Pinpoint the cell where the given text exists, returning its [X, Y] midpoint coordinate. 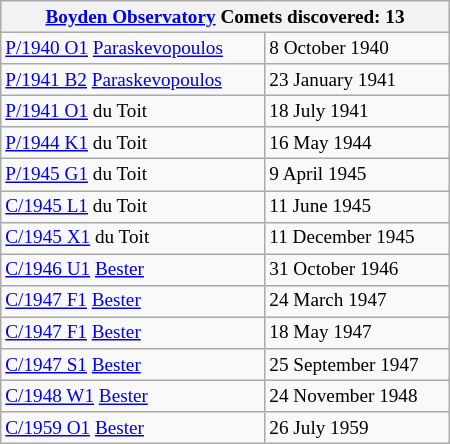
P/1945 G1 du Toit [133, 175]
C/1947 S1 Bester [133, 365]
C/1946 U1 Bester [133, 270]
24 March 1947 [357, 301]
26 July 1959 [357, 428]
P/1940 O1 Paraskevopoulos [133, 48]
C/1959 O1 Bester [133, 428]
24 November 1948 [357, 396]
25 September 1947 [357, 365]
C/1945 L1 du Toit [133, 206]
C/1945 X1 du Toit [133, 238]
P/1941 O1 du Toit [133, 111]
31 October 1946 [357, 270]
18 May 1947 [357, 333]
C/1948 W1 Bester [133, 396]
18 July 1941 [357, 111]
9 April 1945 [357, 175]
8 October 1940 [357, 48]
11 December 1945 [357, 238]
Boyden Observatory Comets discovered: 13 [225, 17]
16 May 1944 [357, 143]
P/1941 B2 Paraskevopoulos [133, 80]
P/1944 K1 du Toit [133, 143]
11 June 1945 [357, 206]
23 January 1941 [357, 80]
